Extract the (x, y) coordinate from the center of the cell holding the provided text.  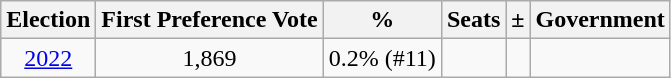
Seats (473, 20)
1,869 (210, 58)
% (382, 20)
Election (48, 20)
± (518, 20)
2022 (48, 58)
First Preference Vote (210, 20)
0.2% (#11) (382, 58)
Government (600, 20)
